Locate the cell with the specified text and output its [X, Y] center coordinate. 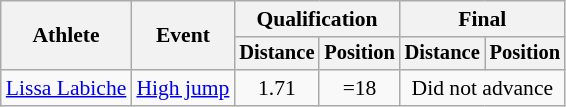
Event [182, 36]
Athlete [66, 36]
Final [482, 19]
High jump [182, 88]
Qualification [316, 19]
Lissa Labiche [66, 88]
1.71 [276, 88]
=18 [359, 88]
Did not advance [482, 88]
